Locate the cell with the specified text and output its (X, Y) center coordinate. 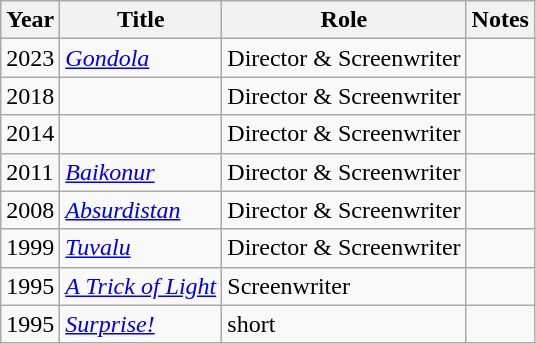
Role (344, 20)
Baikonur (141, 172)
A Trick of Light (141, 286)
Notes (500, 20)
1999 (30, 248)
2011 (30, 172)
2014 (30, 134)
Absurdistan (141, 210)
Gondola (141, 58)
Tuvalu (141, 248)
2008 (30, 210)
Year (30, 20)
short (344, 324)
2023 (30, 58)
Screenwriter (344, 286)
Title (141, 20)
Surprise! (141, 324)
2018 (30, 96)
